Identify which cell holds the provided text, then report its [X, Y] central coordinate. 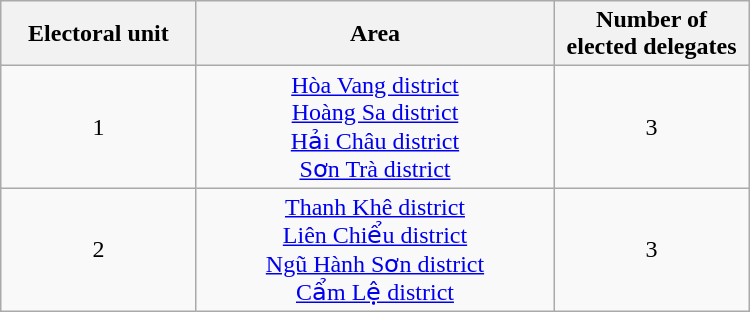
Electoral unit [98, 34]
Number of elected delegates [652, 34]
1 [98, 127]
Hòa Vang districtHoàng Sa districtHải Châu districtSơn Trà district [375, 127]
Thanh Khê districtLiên Chiểu districtNgũ Hành Sơn districtCẩm Lệ district [375, 250]
2 [98, 250]
Area [375, 34]
